Identify which cell holds the provided text, then report its [X, Y] central coordinate. 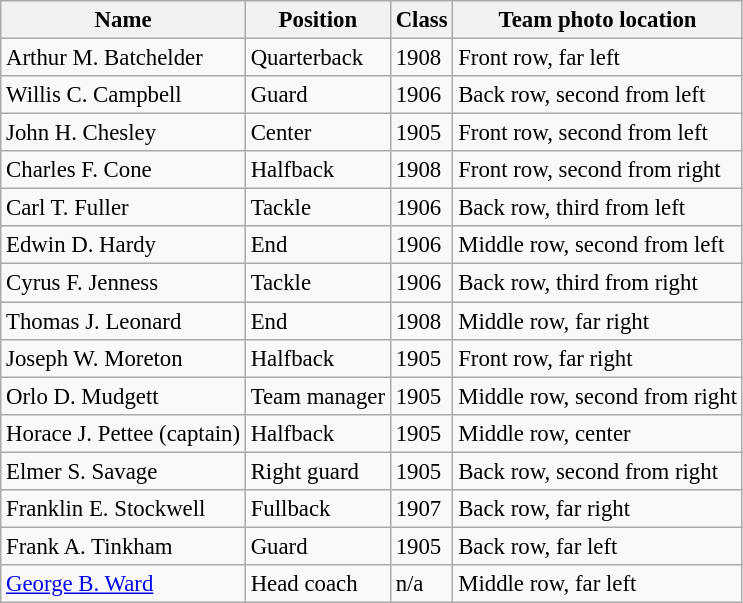
Class [422, 20]
Orlo D. Mudgett [124, 396]
Franklin E. Stockwell [124, 509]
George B. Ward [124, 584]
Fullback [318, 509]
n/a [422, 584]
Name [124, 20]
Back row, far right [598, 509]
Front row, far left [598, 58]
Right guard [318, 471]
John H. Chesley [124, 133]
Front row, second from right [598, 170]
Willis C. Campbell [124, 95]
Team manager [318, 396]
Back row, second from right [598, 471]
Edwin D. Hardy [124, 245]
Cyrus F. Jenness [124, 283]
Front row, second from left [598, 133]
Middle row, far right [598, 321]
Center [318, 133]
Front row, far right [598, 358]
Joseph W. Moreton [124, 358]
Back row, far left [598, 546]
Back row, third from right [598, 283]
Thomas J. Leonard [124, 321]
Arthur M. Batchelder [124, 58]
Horace J. Pettee (captain) [124, 433]
1907 [422, 509]
Frank A. Tinkham [124, 546]
Charles F. Cone [124, 170]
Elmer S. Savage [124, 471]
Middle row, second from left [598, 245]
Middle row, center [598, 433]
Quarterback [318, 58]
Middle row, second from right [598, 396]
Carl T. Fuller [124, 208]
Back row, third from left [598, 208]
Middle row, far left [598, 584]
Team photo location [598, 20]
Position [318, 20]
Back row, second from left [598, 95]
Head coach [318, 584]
